Provide the [x, y] coordinate of the cell's center where the given text is located.  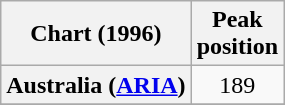
Chart (1996) [96, 34]
Australia (ARIA) [96, 85]
Peakposition [237, 34]
189 [237, 85]
